From the cell containing the given text, extract its center point as (X, Y) coordinate. 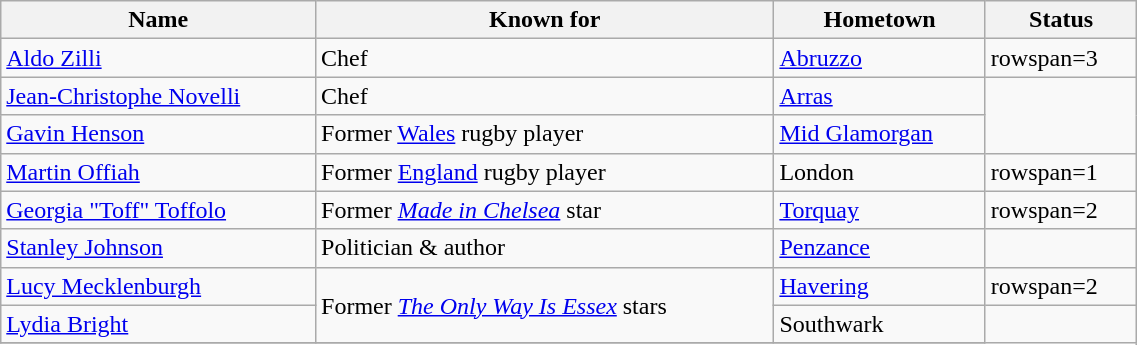
Former The Only Way Is Essex stars (545, 305)
rowspan=3 (1061, 58)
Stanley Johnson (158, 248)
Martin Offiah (158, 172)
Mid Glamorgan (880, 134)
Jean-Christophe Novelli (158, 96)
Former Wales rugby player (545, 134)
Aldo Zilli (158, 58)
Havering (880, 286)
Politician & author (545, 248)
Former Made in Chelsea star (545, 210)
Georgia "Toff" Toffolo (158, 210)
Arras (880, 96)
Known for (545, 20)
rowspan=1 (1061, 172)
Southwark (880, 324)
Penzance (880, 248)
London (880, 172)
Abruzzo (880, 58)
Torquay (880, 210)
Name (158, 20)
Hometown (880, 20)
Lucy Mecklenburgh (158, 286)
Former England rugby player (545, 172)
Status (1061, 20)
Lydia Bright (158, 324)
Gavin Henson (158, 134)
